Detect which cell encompasses the target text, then output its (X, Y) center coordinate. 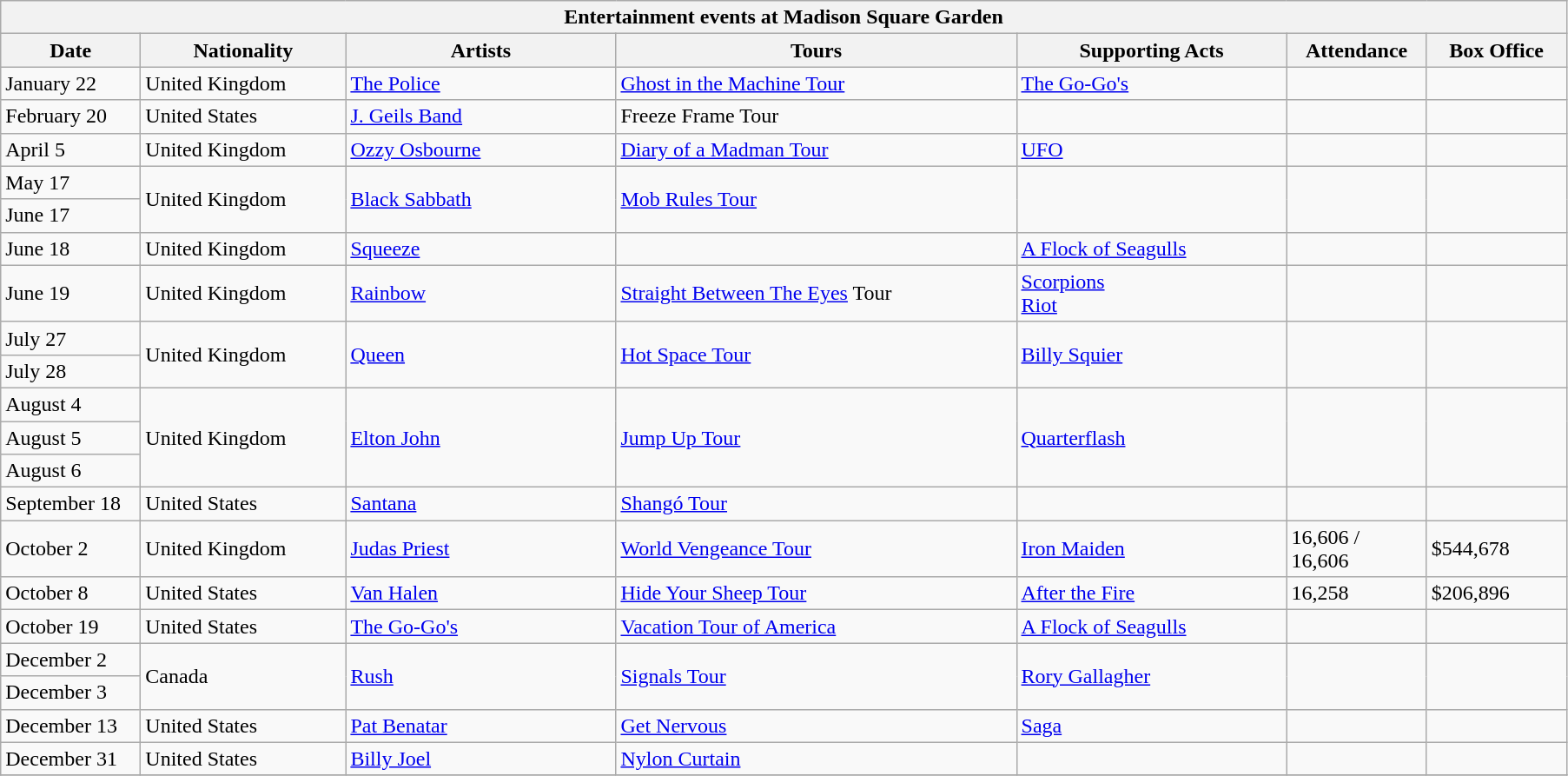
Canada (243, 676)
July 27 (71, 338)
J. Geils Band (481, 116)
Box Office (1496, 50)
Queen (481, 355)
December 2 (71, 660)
October 2 (71, 549)
August 6 (71, 471)
February 20 (71, 116)
April 5 (71, 149)
Black Sabbath (481, 199)
World Vengeance Tour (817, 549)
December 31 (71, 759)
Billy Squier (1152, 355)
May 17 (71, 182)
October 19 (71, 627)
December 13 (71, 726)
Rush (481, 676)
Pat Benatar (481, 726)
16,606 / 16,606 (1357, 549)
Squeeze (481, 249)
The Police (481, 83)
January 22 (71, 83)
Elton John (481, 437)
Jump Up Tour (817, 437)
After the Fire (1152, 594)
Hide Your Sheep Tour (817, 594)
August 5 (71, 437)
Santana (481, 504)
Hot Space Tour (817, 355)
Supporting Acts (1152, 50)
Ghost in the Machine Tour (817, 83)
Van Halen (481, 594)
June 19 (71, 294)
October 8 (71, 594)
Judas Priest (481, 549)
Nationality (243, 50)
Signals Tour (817, 676)
Straight Between The Eyes Tour (817, 294)
Ozzy Osbourne (481, 149)
Rory Gallagher (1152, 676)
$206,896 (1496, 594)
Saga (1152, 726)
Iron Maiden (1152, 549)
Artists (481, 50)
UFO (1152, 149)
Billy Joel (481, 759)
Freeze Frame Tour (817, 116)
$544,678 (1496, 549)
August 4 (71, 404)
Get Nervous (817, 726)
16,258 (1357, 594)
Attendance (1357, 50)
Nylon Curtain (817, 759)
September 18 (71, 504)
December 3 (71, 693)
Rainbow (481, 294)
Quarterflash (1152, 437)
Shangó Tour (817, 504)
Vacation Tour of America (817, 627)
Date (71, 50)
Diary of a Madman Tour (817, 149)
June 17 (71, 216)
ScorpionsRiot (1152, 294)
Entertainment events at Madison Square Garden (784, 17)
June 18 (71, 249)
July 28 (71, 371)
Tours (817, 50)
Mob Rules Tour (817, 199)
